Return the [X, Y] coordinate for the center point of the cell that contains the specified text.  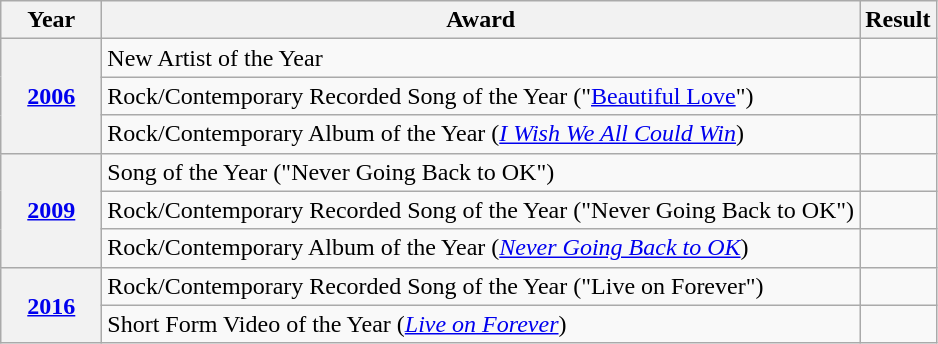
Rock/Contemporary Recorded Song of the Year ("Never Going Back to OK") [481, 210]
Rock/Contemporary Recorded Song of the Year ("Live on Forever") [481, 286]
2009 [52, 210]
New Artist of the Year [481, 58]
2006 [52, 96]
Result [898, 20]
Award [481, 20]
2016 [52, 305]
Rock/Contemporary Album of the Year (I Wish We All Could Win) [481, 134]
Short Form Video of the Year (Live on Forever) [481, 324]
Year [52, 20]
Rock/Contemporary Recorded Song of the Year ("Beautiful Love") [481, 96]
Song of the Year ("Never Going Back to OK") [481, 172]
Rock/Contemporary Album of the Year (Never Going Back to OK) [481, 248]
